Find where the given text appears and provide that cell's center as [x, y] coordinate. 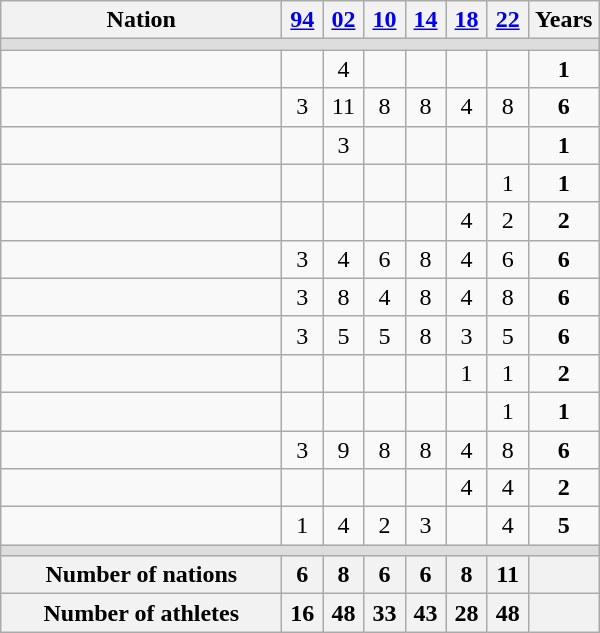
14 [426, 20]
33 [384, 613]
28 [466, 613]
Number of nations [142, 575]
43 [426, 613]
22 [508, 20]
16 [302, 613]
94 [302, 20]
10 [384, 20]
Nation [142, 20]
02 [344, 20]
Years [564, 20]
18 [466, 20]
9 [344, 449]
Number of athletes [142, 613]
